Find where the given text appears and provide that cell's center as [x, y] coordinate. 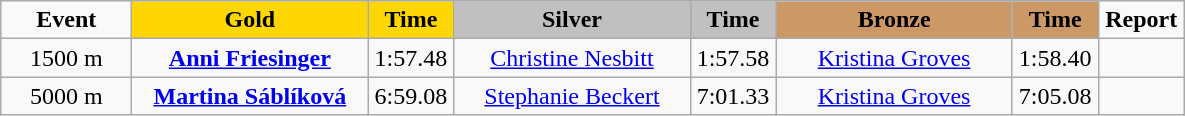
Silver [572, 20]
Event [66, 20]
1:57.58 [733, 58]
Report [1141, 20]
Gold [250, 20]
Bronze [894, 20]
7:05.08 [1055, 96]
Anni Friesinger [250, 58]
6:59.08 [411, 96]
1500 m [66, 58]
5000 m [66, 96]
Martina Sáblíková [250, 96]
1:58.40 [1055, 58]
1:57.48 [411, 58]
7:01.33 [733, 96]
Christine Nesbitt [572, 58]
Stephanie Beckert [572, 96]
